Capture the cell that displays the provided text and extract its (X, Y) central coordinate. 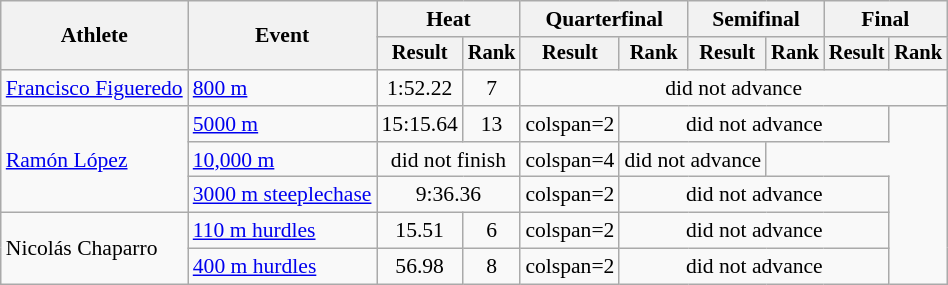
did not finish (448, 160)
Athlete (94, 36)
400 m hurdles (282, 267)
Francisco Figueredo (94, 88)
Quarterfinal (604, 19)
colspan=4 (570, 160)
Nicolás Chaparro (94, 248)
56.98 (419, 267)
15:15.64 (419, 124)
5000 m (282, 124)
7 (492, 88)
8 (492, 267)
Ramón López (94, 160)
1:52.22 (419, 88)
15.51 (419, 231)
6 (492, 231)
Final (886, 19)
10,000 m (282, 160)
3000 m steeplechase (282, 195)
Event (282, 36)
110 m hurdles (282, 231)
Heat (448, 19)
9:36.36 (448, 195)
Semifinal (756, 19)
800 m (282, 88)
13 (492, 124)
